Output the (X, Y) coordinate of the center of the cell containing the given text.  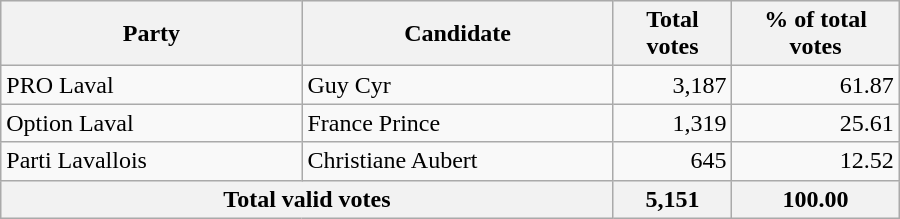
25.61 (816, 123)
PRO Laval (152, 85)
12.52 (816, 161)
Parti Lavallois (152, 161)
Candidate (458, 34)
Total valid votes (307, 199)
Party (152, 34)
5,151 (672, 199)
645 (672, 161)
Total votes (672, 34)
France Prince (458, 123)
100.00 (816, 199)
1,319 (672, 123)
Option Laval (152, 123)
61.87 (816, 85)
Guy Cyr (458, 85)
3,187 (672, 85)
Christiane Aubert (458, 161)
% of total votes (816, 34)
